Extract the [X, Y] coordinate from the center of the cell holding the provided text.  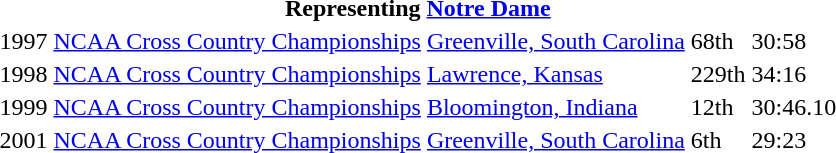
12th [718, 107]
68th [718, 41]
Lawrence, Kansas [556, 74]
Greenville, South Carolina [556, 41]
Bloomington, Indiana [556, 107]
229th [718, 74]
